Extract the (X, Y) coordinate from the center of the cell holding the provided text.  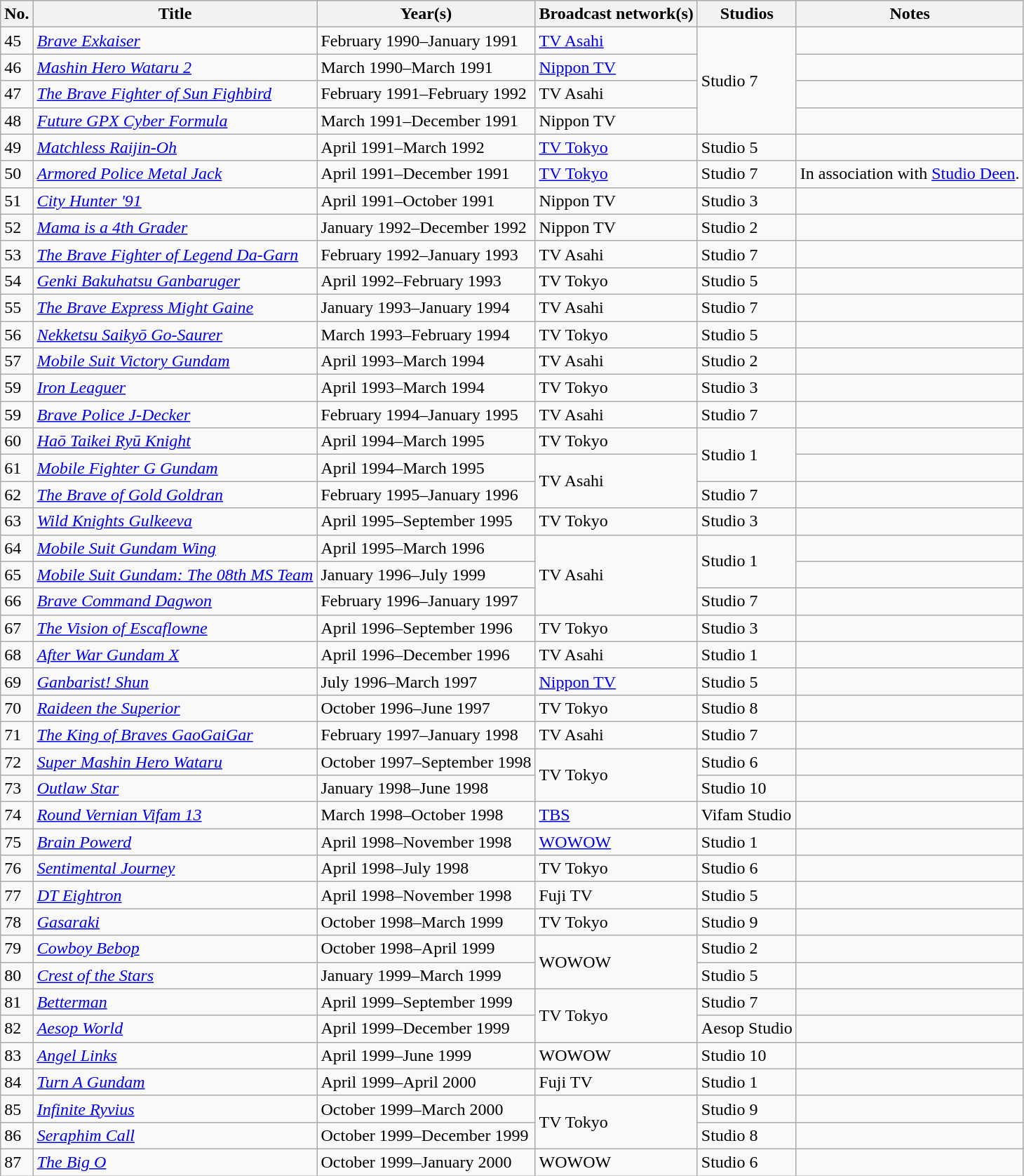
Aesop World (175, 1029)
April 1999–April 2000 (426, 1082)
October 1999–December 1999 (426, 1135)
April 1995–March 1996 (426, 548)
48 (17, 121)
82 (17, 1029)
October 1996–June 1997 (426, 708)
October 1998–April 1999 (426, 949)
Mama is a 4th Grader (175, 227)
Mashin Hero Wataru 2 (175, 67)
TBS (616, 815)
April 1991–December 1991 (426, 174)
87 (17, 1162)
Aesop Studio (746, 1029)
86 (17, 1135)
February 1990–January 1991 (426, 41)
March 1990–March 1991 (426, 67)
77 (17, 895)
64 (17, 548)
February 1997–January 1998 (426, 735)
April 1999–June 1999 (426, 1055)
Matchless Raijin-Oh (175, 147)
No. (17, 14)
Mobile Suit Gundam: The 08th MS Team (175, 575)
February 1992–January 1993 (426, 254)
67 (17, 628)
49 (17, 147)
57 (17, 361)
72 (17, 761)
55 (17, 307)
79 (17, 949)
61 (17, 468)
January 1999–March 1999 (426, 975)
46 (17, 67)
Genki Bakuhatsu Ganbaruger (175, 281)
July 1996–March 1997 (426, 681)
October 1999–January 2000 (426, 1162)
March 1998–October 1998 (426, 815)
Brave Command Dagwon (175, 601)
DT Eightron (175, 895)
Iron Leaguer (175, 388)
62 (17, 495)
81 (17, 1002)
47 (17, 94)
80 (17, 975)
Turn A Gundam (175, 1082)
April 1996–September 1996 (426, 628)
April 1992–February 1993 (426, 281)
Notes (910, 14)
Studios (746, 14)
69 (17, 681)
Future GPX Cyber Formula (175, 121)
Crest of the Stars (175, 975)
February 1991–February 1992 (426, 94)
Super Mashin Hero Wataru (175, 761)
Infinite Ryvius (175, 1109)
Brave Police J-Decker (175, 415)
51 (17, 201)
Wild Knights Gulkeeva (175, 521)
68 (17, 655)
Ganbarist! Shun (175, 681)
Sentimental Journey (175, 869)
April 1991–October 1991 (426, 201)
The Brave Express Might Gaine (175, 307)
The King of Braves GaoGaiGar (175, 735)
Outlaw Star (175, 789)
52 (17, 227)
78 (17, 922)
Gasaraki (175, 922)
October 1999–March 2000 (426, 1109)
April 1999–December 1999 (426, 1029)
56 (17, 335)
March 1993–February 1994 (426, 335)
January 1992–December 1992 (426, 227)
71 (17, 735)
October 1998–March 1999 (426, 922)
85 (17, 1109)
65 (17, 575)
84 (17, 1082)
City Hunter '91 (175, 201)
April 1991–March 1992 (426, 147)
70 (17, 708)
Angel Links (175, 1055)
Title (175, 14)
75 (17, 842)
March 1991–December 1991 (426, 121)
The Brave of Gold Goldran (175, 495)
Vifam Studio (746, 815)
Raideen the Superior (175, 708)
76 (17, 869)
63 (17, 521)
Betterman (175, 1002)
83 (17, 1055)
The Brave Fighter of Legend Da-Garn (175, 254)
54 (17, 281)
Mobile Suit Victory Gundam (175, 361)
50 (17, 174)
April 1999–September 1999 (426, 1002)
60 (17, 441)
45 (17, 41)
53 (17, 254)
Brain Powerd (175, 842)
February 1996–January 1997 (426, 601)
66 (17, 601)
Round Vernian Vifam 13 (175, 815)
Seraphim Call (175, 1135)
Broadcast network(s) (616, 14)
April 1995–September 1995 (426, 521)
Haō Taikei Ryū Knight (175, 441)
Armored Police Metal Jack (175, 174)
Cowboy Bebop (175, 949)
Mobile Fighter G Gundam (175, 468)
January 1996–July 1999 (426, 575)
February 1995–January 1996 (426, 495)
February 1994–January 1995 (426, 415)
April 1996–December 1996 (426, 655)
Nekketsu Saikyō Go-Saurer (175, 335)
After War Gundam X (175, 655)
The Big O (175, 1162)
October 1997–September 1998 (426, 761)
January 1993–January 1994 (426, 307)
January 1998–June 1998 (426, 789)
73 (17, 789)
Year(s) (426, 14)
Brave Exkaiser (175, 41)
In association with Studio Deen. (910, 174)
74 (17, 815)
The Brave Fighter of Sun Fighbird (175, 94)
The Vision of Escaflowne (175, 628)
Mobile Suit Gundam Wing (175, 548)
April 1998–July 1998 (426, 869)
